Locate the cell with the specified text and output its (X, Y) center coordinate. 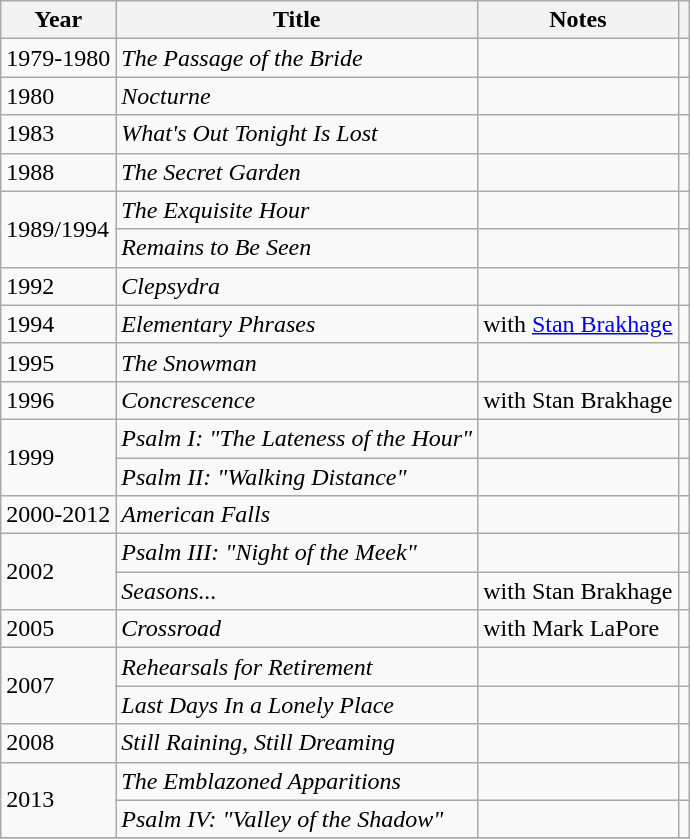
Psalm III: "Night of the Meek" (297, 553)
1988 (58, 172)
Title (297, 20)
Crossroad (297, 629)
1989/1994 (58, 229)
Psalm II: "Walking Distance" (297, 477)
2013 (58, 800)
1980 (58, 96)
with Mark LaPore (578, 629)
2007 (58, 686)
Psalm I: "The Lateness of the Hour" (297, 438)
Clepsydra (297, 286)
Notes (578, 20)
1983 (58, 134)
Psalm IV: "Valley of the Shadow" (297, 819)
Elementary Phrases (297, 324)
2000-2012 (58, 515)
The Exquisite Hour (297, 210)
Last Days In a Lonely Place (297, 705)
Seasons... (297, 591)
Rehearsals for Retirement (297, 667)
Concrescence (297, 400)
2008 (58, 743)
1994 (58, 324)
1995 (58, 362)
The Secret Garden (297, 172)
Year (58, 20)
The Passage of the Bride (297, 58)
1979-1980 (58, 58)
The Snowman (297, 362)
1992 (58, 286)
What's Out Tonight Is Lost (297, 134)
American Falls (297, 515)
1999 (58, 457)
Remains to Be Seen (297, 248)
Still Raining, Still Dreaming (297, 743)
The Emblazoned Apparitions (297, 781)
2005 (58, 629)
2002 (58, 572)
Nocturne (297, 96)
1996 (58, 400)
